Determine the [x, y] coordinate at the center of the cell enclosing the given text.  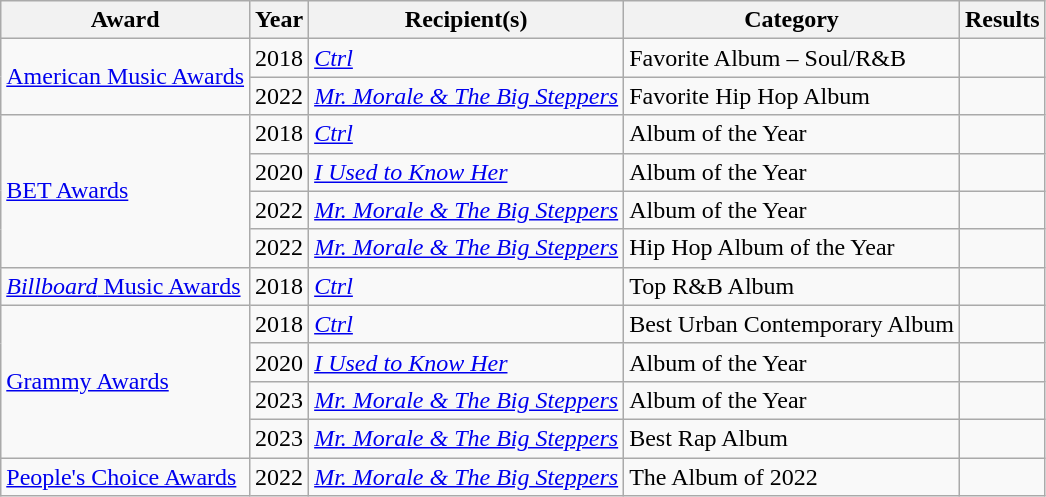
Favorite Hip Hop Album [792, 96]
Best Rap Album [792, 438]
Grammy Awards [126, 381]
Results [1002, 20]
Recipient(s) [466, 20]
Category [792, 20]
Billboard Music Awards [126, 286]
Top R&B Album [792, 286]
The Album of 2022 [792, 477]
Hip Hop Album of the Year [792, 248]
People's Choice Awards [126, 477]
BET Awards [126, 191]
American Music Awards [126, 77]
Award [126, 20]
Best Urban Contemporary Album [792, 324]
Year [280, 20]
Favorite Album – Soul/R&B [792, 58]
